Extract the (X, Y) coordinate from the center of the cell holding the provided text.  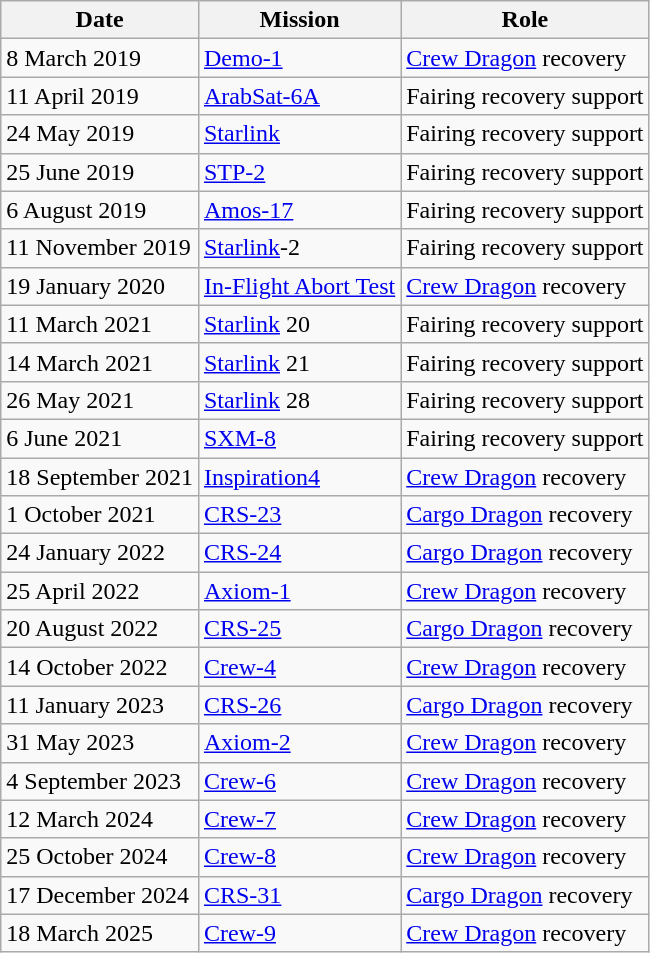
Axiom-2 (299, 743)
CRS-23 (299, 515)
11 April 2019 (100, 96)
6 August 2019 (100, 210)
Axiom-1 (299, 591)
25 June 2019 (100, 172)
25 October 2024 (100, 857)
Crew-8 (299, 857)
Starlink 21 (299, 362)
ArabSat-6A (299, 96)
31 May 2023 (100, 743)
17 December 2024 (100, 895)
Starlink-2 (299, 248)
19 January 2020 (100, 286)
Crew-4 (299, 667)
Starlink (299, 134)
STP-2 (299, 172)
8 March 2019 (100, 58)
11 January 2023 (100, 705)
CRS-26 (299, 705)
24 May 2019 (100, 134)
CRS-24 (299, 553)
Demo-1 (299, 58)
1 October 2021 (100, 515)
Date (100, 20)
11 March 2021 (100, 324)
SXM-8 (299, 438)
Starlink 20 (299, 324)
18 March 2025 (100, 933)
14 March 2021 (100, 362)
Starlink 28 (299, 400)
Mission (299, 20)
6 June 2021 (100, 438)
12 March 2024 (100, 819)
11 November 2019 (100, 248)
Crew-6 (299, 781)
18 September 2021 (100, 477)
In-Flight Abort Test (299, 286)
24 January 2022 (100, 553)
Amos-17 (299, 210)
CRS-25 (299, 629)
25 April 2022 (100, 591)
Crew-7 (299, 819)
Inspiration4 (299, 477)
14 October 2022 (100, 667)
CRS-31 (299, 895)
Role (525, 20)
20 August 2022 (100, 629)
26 May 2021 (100, 400)
4 September 2023 (100, 781)
Crew-9 (299, 933)
